From the cell containing the given text, extract its center point as (x, y) coordinate. 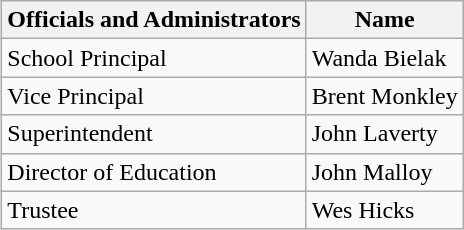
Officials and Administrators (154, 20)
Trustee (154, 210)
School Principal (154, 58)
Superintendent (154, 134)
Director of Education (154, 172)
Wanda Bielak (384, 58)
John Laverty (384, 134)
Name (384, 20)
John Malloy (384, 172)
Vice Principal (154, 96)
Brent Monkley (384, 96)
Wes Hicks (384, 210)
